Find where the given text appears and provide that cell's center as [x, y] coordinate. 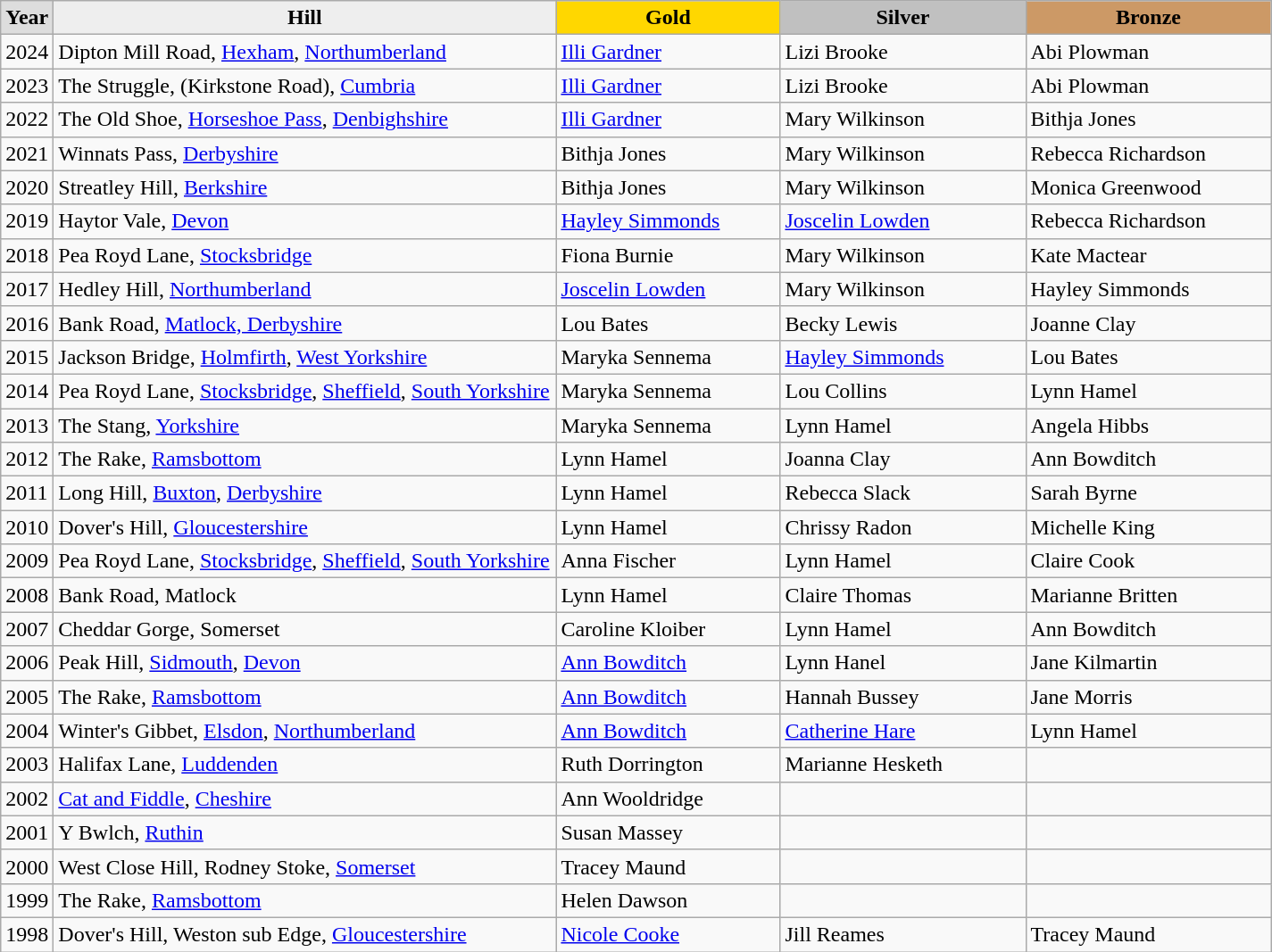
Jane Kilmartin [1148, 663]
Lynn Hanel [903, 663]
Kate Mactear [1148, 255]
2019 [27, 221]
Long Hill, Buxton, Derbyshire [305, 493]
2000 [27, 866]
2015 [27, 357]
Claire Cook [1148, 561]
Winnats Pass, Derbyshire [305, 153]
2011 [27, 493]
Hill [305, 18]
2007 [27, 629]
Rebecca Slack [903, 493]
Michelle King [1148, 527]
2003 [27, 765]
Nicole Cooke [668, 934]
Helen Dawson [668, 900]
Caroline Kloiber [668, 629]
Halifax Lane, Luddenden [305, 765]
2017 [27, 289]
The Stang, Yorkshire [305, 426]
1998 [27, 934]
Dover's Hill, Gloucestershire [305, 527]
Cat and Fiddle, Cheshire [305, 799]
1999 [27, 900]
The Struggle, (Kirkstone Road), Cumbria [305, 86]
2006 [27, 663]
Dipton Mill Road, Hexham, Northumberland [305, 52]
Bank Road, Matlock, Derbyshire [305, 323]
Marianne Hesketh [903, 765]
Anna Fischer [668, 561]
2008 [27, 595]
2010 [27, 527]
2014 [27, 391]
Marianne Britten [1148, 595]
Catherine Hare [903, 731]
West Close Hill, Rodney Stoke, Somerset [305, 866]
2012 [27, 459]
2020 [27, 187]
Haytor Vale, Devon [305, 221]
Bronze [1148, 18]
2009 [27, 561]
Silver [903, 18]
The Old Shoe, Horseshoe Pass, Denbighshire [305, 120]
Monica Greenwood [1148, 187]
Jackson Bridge, Holmfirth, West Yorkshire [305, 357]
2023 [27, 86]
Peak Hill, Sidmouth, Devon [305, 663]
Pea Royd Lane, Stocksbridge [305, 255]
Sarah Byrne [1148, 493]
2005 [27, 697]
Lou Collins [903, 391]
Cheddar Gorge, Somerset [305, 629]
Angela Hibbs [1148, 426]
2024 [27, 52]
Y Bwlch, Ruthin [305, 832]
Hannah Bussey [903, 697]
2021 [27, 153]
Joanne Clay [1148, 323]
2004 [27, 731]
Winter's Gibbet, Elsdon, Northumberland [305, 731]
2016 [27, 323]
Gold [668, 18]
Streatley Hill, Berkshire [305, 187]
2022 [27, 120]
Joanna Clay [903, 459]
Ruth Dorrington [668, 765]
Ann Wooldridge [668, 799]
Chrissy Radon [903, 527]
2018 [27, 255]
Claire Thomas [903, 595]
Becky Lewis [903, 323]
Jill Reames [903, 934]
Hedley Hill, Northumberland [305, 289]
Year [27, 18]
Fiona Burnie [668, 255]
Dover's Hill, Weston sub Edge, Gloucestershire [305, 934]
Susan Massey [668, 832]
2002 [27, 799]
2001 [27, 832]
Bank Road, Matlock [305, 595]
2013 [27, 426]
Jane Morris [1148, 697]
